Locate the cell with the specified text and output its (x, y) center coordinate. 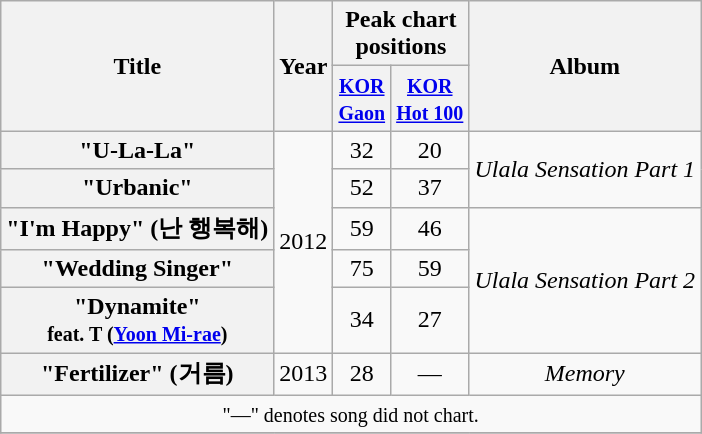
2012 (304, 242)
"I'm Happy" (난 행복해) (138, 228)
28 (362, 374)
20 (430, 150)
"Urbanic" (138, 188)
Title (138, 66)
34 (362, 320)
Album (585, 66)
KORHot 100 (430, 98)
2013 (304, 374)
75 (362, 269)
32 (362, 150)
"Dynamite"feat. T (Yoon Mi-rae) (138, 320)
37 (430, 188)
Ulala Sensation Part 2 (585, 280)
Year (304, 66)
52 (362, 188)
46 (430, 228)
"—" denotes song did not chart. (351, 414)
"Wedding Singer" (138, 269)
Ulala Sensation Part 1 (585, 169)
"Fertilizer" (거름) (138, 374)
KORGaon (362, 98)
Memory (585, 374)
Peak chart positions (401, 34)
"U-La-La" (138, 150)
— (430, 374)
27 (430, 320)
